Provide the (X, Y) coordinate of the cell's center where the given text is located.  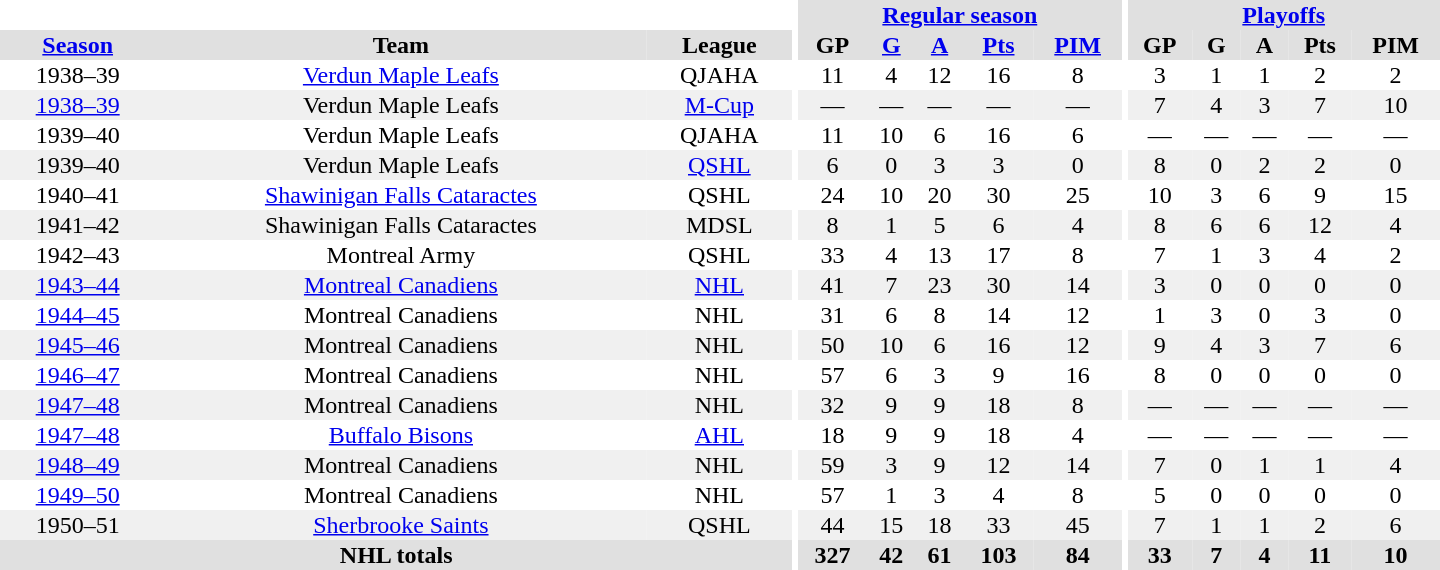
42 (891, 555)
NHL totals (396, 555)
1946–47 (78, 375)
M-Cup (719, 105)
1943–44 (78, 285)
1949–50 (78, 495)
Regular season (960, 15)
Team (400, 45)
45 (1078, 525)
50 (833, 345)
1948–49 (78, 465)
59 (833, 465)
League (719, 45)
103 (999, 555)
13 (939, 255)
327 (833, 555)
17 (999, 255)
41 (833, 285)
1950–51 (78, 525)
25 (1078, 195)
31 (833, 315)
Playoffs (1284, 15)
Montreal Army (400, 255)
44 (833, 525)
23 (939, 285)
1940–41 (78, 195)
24 (833, 195)
20 (939, 195)
61 (939, 555)
AHL (719, 435)
Buffalo Bisons (400, 435)
Sherbrooke Saints (400, 525)
32 (833, 405)
1945–46 (78, 345)
1941–42 (78, 225)
Season (78, 45)
84 (1078, 555)
1942–43 (78, 255)
MDSL (719, 225)
1944–45 (78, 315)
